Find where the given text appears and provide that cell's center as (x, y) coordinate. 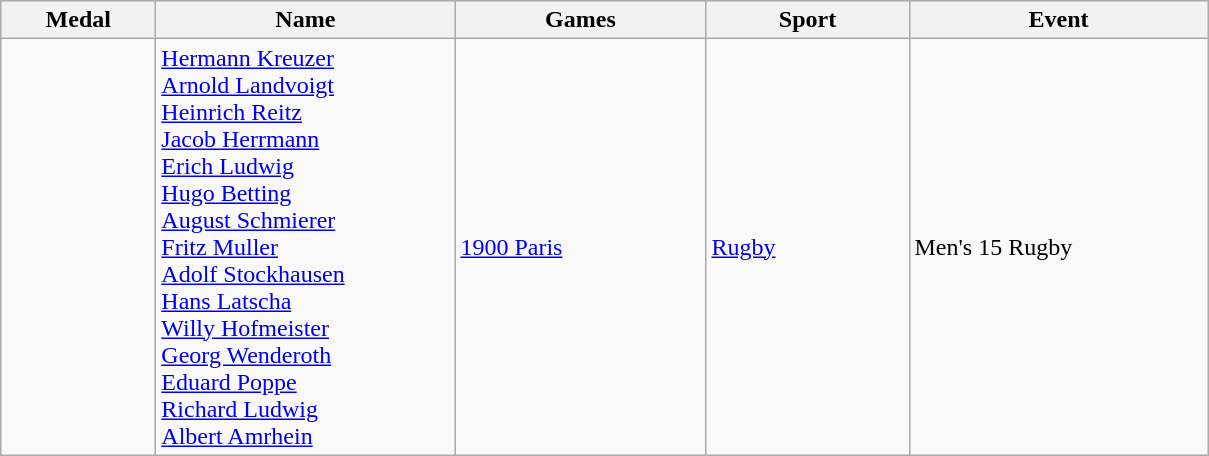
Men's 15 Rugby (1058, 247)
Event (1058, 20)
1900 Paris (580, 247)
Games (580, 20)
Sport (808, 20)
Rugby (808, 247)
Medal (78, 20)
Name (306, 20)
